Return (x, y) of the center of cell containing provided text 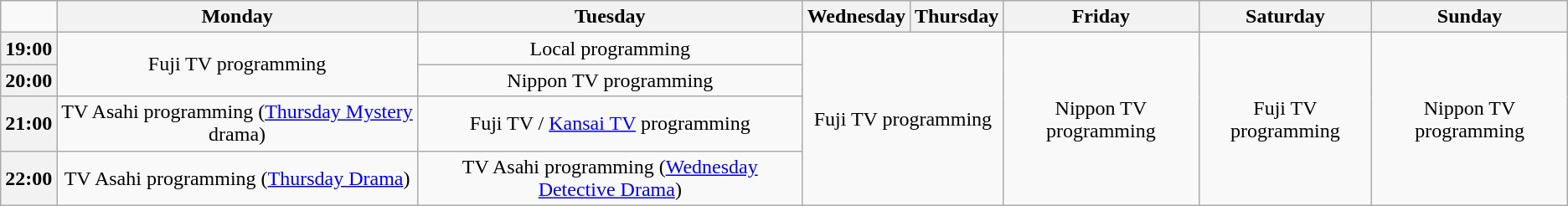
19:00 (28, 49)
Sunday (1469, 17)
TV Asahi programming (Thursday Drama) (238, 178)
Wednesday (856, 17)
Thursday (957, 17)
Tuesday (610, 17)
21:00 (28, 124)
20:00 (28, 80)
Local programming (610, 49)
Monday (238, 17)
Friday (1101, 17)
Fuji TV / Kansai TV programming (610, 124)
Saturday (1285, 17)
TV Asahi programming (Thursday Mystery drama) (238, 124)
TV Asahi programming (Wednesday Detective Drama) (610, 178)
22:00 (28, 178)
